Capture the cell that displays the provided text and extract its (X, Y) central coordinate. 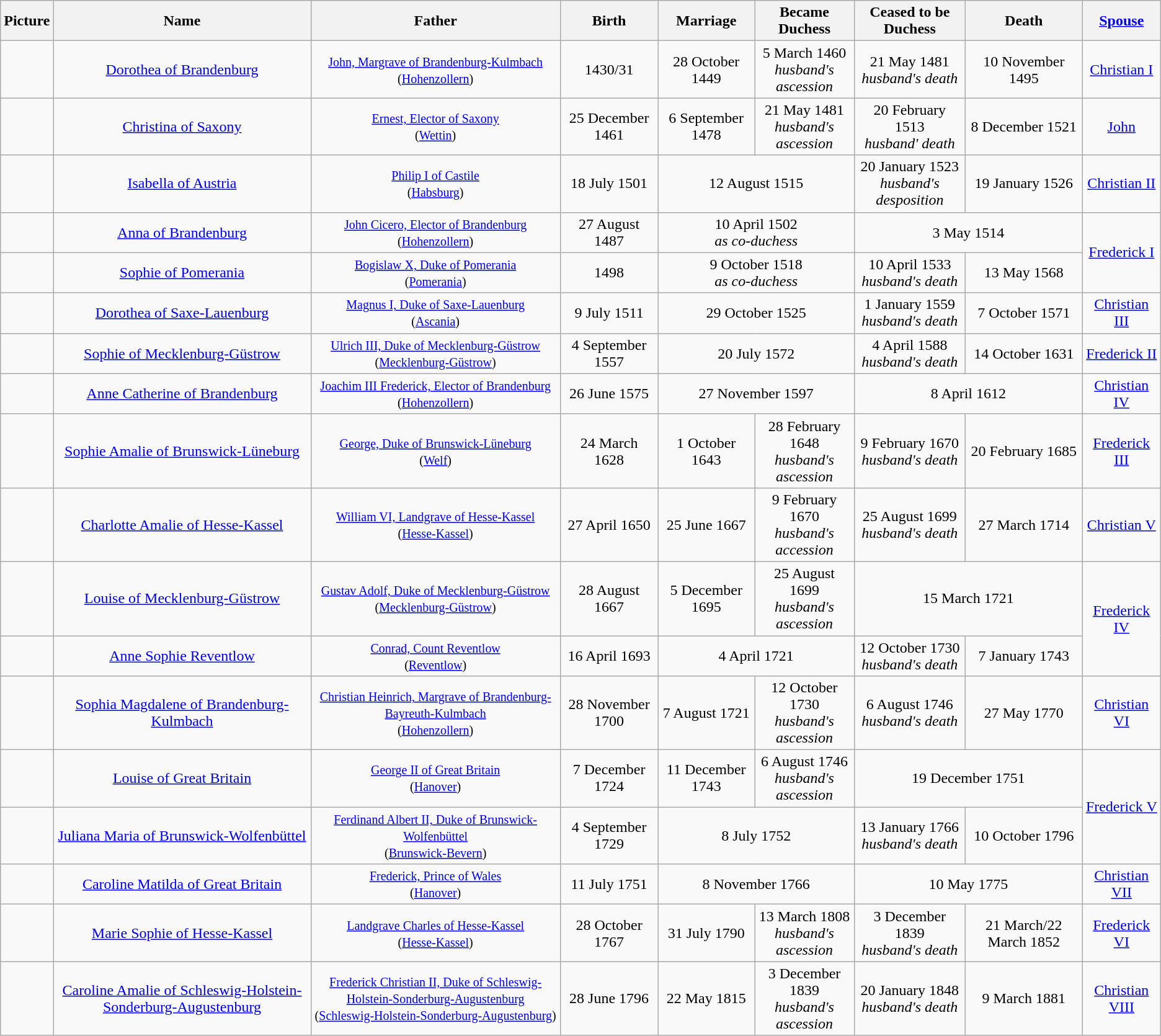
George II of Great Britain(Hanover) (435, 779)
Sophie of Mecklenburg-Güstrow (182, 354)
Isabella of Austria (182, 184)
6 August 1746husband's death (909, 713)
28 August 1667 (609, 598)
Ferdinand Albert II, Duke of Brunswick-Wolfenbüttel(Brunswick-Bevern) (435, 836)
1498 (609, 273)
21 May 1481husband's death (909, 69)
22 May 1815 (706, 999)
Christian II (1121, 184)
Charlotte Amalie of Hesse-Kassel (182, 525)
8 April 1612 (968, 393)
13 January 1766husband's death (909, 836)
Father (435, 21)
11 July 1751 (609, 885)
28 February 1648 husband's ascession (805, 450)
20 February 1685 (1023, 450)
6 August 1746husband's ascession (805, 779)
Gustav Adolf, Duke of Mecklenburg-Güstrow(Mecklenburg-Güstrow) (435, 598)
31 July 1790 (706, 933)
1430/31 (609, 69)
Christian VI (1121, 713)
10 October 1796 (1023, 836)
Ulrich III, Duke of Mecklenburg-Güstrow(Mecklenburg-Güstrow) (435, 354)
Christian III (1121, 313)
Landgrave Charles of Hesse-Kassel(Hesse-Kassel) (435, 933)
Christian Heinrich, Margrave of Brandenburg-Bayreuth-Kulmbach(Hohenzollern) (435, 713)
8 November 1766 (757, 885)
Dorothea of Brandenburg (182, 69)
20 January 1523husband's desposition (909, 184)
Joachim III Frederick, Elector of Brandenburg(Hohenzollern) (435, 393)
19 December 1751 (968, 779)
William VI, Landgrave of Hesse-Kassel(Hesse-Kassel) (435, 525)
Caroline Amalie of Schleswig-Holstein-Sonderburg-Augustenburg (182, 999)
28 June 1796 (609, 999)
5 March 1460husband's ascession (805, 69)
George, Duke of Brunswick-Lüneburg(Welf) (435, 450)
7 August 1721 (706, 713)
25 August 1699husband's ascession (805, 598)
28 November 1700 (609, 713)
Picture (27, 21)
10 May 1775 (968, 885)
24 March 1628 (609, 450)
Christian I (1121, 69)
Dorothea of Saxe-Lauenburg (182, 313)
13 May 1568 (1023, 273)
12 August 1515 (757, 184)
9 October 1518as co-duchess (757, 273)
Louise of Great Britain (182, 779)
Juliana Maria of Brunswick-Wolfenbüttel (182, 836)
Marie Sophie of Hesse-Kassel (182, 933)
Bogislaw X, Duke of Pomerania(Pomerania) (435, 273)
Name (182, 21)
Birth (609, 21)
27 November 1597 (757, 393)
Frederick IV (1121, 618)
28 October 1449 (706, 69)
19 January 1526 (1023, 184)
27 April 1650 (609, 525)
Anne Catherine of Brandenburg (182, 393)
5 December 1695 (706, 598)
18 July 1501 (609, 184)
6 September 1478 (706, 127)
14 October 1631 (1023, 354)
15 March 1721 (968, 598)
Sophie Amalie of Brunswick-Lüneburg (182, 450)
Anna of Brandenburg (182, 232)
9 July 1511 (609, 313)
7 October 1571 (1023, 313)
Louise of Mecklenburg-Güstrow (182, 598)
Frederick III (1121, 450)
Philip I of Castile(Habsburg) (435, 184)
1 October 1643 (706, 450)
Sophia Magdalene of Brandenburg-Kulmbach (182, 713)
Christian IV (1121, 393)
20 February 1513 husband' death (909, 127)
Frederick Christian II, Duke of Schleswig-Holstein-Sonderburg-Augustenburg(Schleswig-Holstein-Sonderburg-Augustenburg) (435, 999)
Frederick V (1121, 807)
25 August 1699husband's death (909, 525)
Christian V (1121, 525)
7 December 1724 (609, 779)
4 September 1557 (609, 354)
Became Duchess (805, 21)
Sophie of Pomerania (182, 273)
Frederick VI (1121, 933)
21 May 1481husband's ascession (805, 127)
John (1121, 127)
8 December 1521 (1023, 127)
Frederick, Prince of Wales(Hanover) (435, 885)
10 April 1533husband's death (909, 273)
9 March 1881 (1023, 999)
Anne Sophie Reventlow (182, 655)
16 April 1693 (609, 655)
11 December 1743 (706, 779)
Ceased to be Duchess (909, 21)
Frederick I (1121, 252)
Spouse (1121, 21)
26 June 1575 (609, 393)
27 August 1487 (609, 232)
10 November 1495 (1023, 69)
Ernest, Elector of Saxony(Wettin) (435, 127)
7 January 1743 (1023, 655)
Death (1023, 21)
3 December 1839husband's ascession (805, 999)
27 May 1770 (1023, 713)
John Cicero, Elector of Brandenburg(Hohenzollern) (435, 232)
Christina of Saxony (182, 127)
1 January 1559 husband's death (909, 313)
9 February 1670 husband's death (909, 450)
Conrad, Count Reventlow(Reventlow) (435, 655)
20 January 1848husband's death (909, 999)
Magnus I, Duke of Saxe-Lauenburg(Ascania) (435, 313)
29 October 1525 (757, 313)
25 June 1667 (706, 525)
12 October 1730husband's ascession (805, 713)
21 March/22 March 1852 (1023, 933)
Marriage (706, 21)
12 October 1730husband's death (909, 655)
4 April 1588 husband's death (909, 354)
27 March 1714 (1023, 525)
Frederick II (1121, 354)
25 December 1461 (609, 127)
10 April 1502as co-duchess (757, 232)
Caroline Matilda of Great Britain (182, 885)
28 October 1767 (609, 933)
John, Margrave of Brandenburg-Kulmbach(Hohenzollern) (435, 69)
20 July 1572 (757, 354)
8 July 1752 (757, 836)
Christian VIII (1121, 999)
4 April 1721 (757, 655)
4 September 1729 (609, 836)
Christian VII (1121, 885)
3 December 1839husband's death (909, 933)
13 March 1808husband's ascession (805, 933)
9 February 1670husband's accession (805, 525)
3 May 1514 (968, 232)
